For the text-containing cell, return its midpoint in (X, Y) coordinate format. 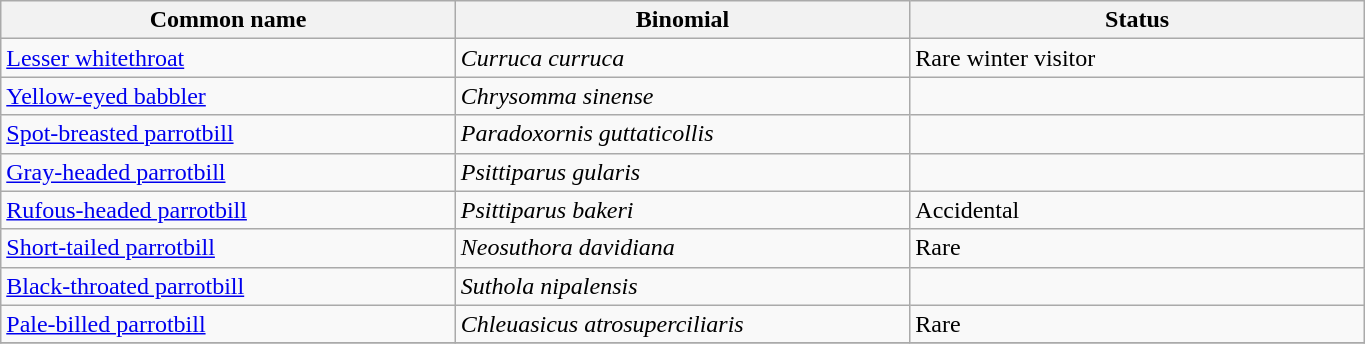
Yellow-eyed babbler (228, 96)
Psittiparus gularis (682, 172)
Chleuasicus atrosuperciliaris (682, 324)
Rufous-headed parrotbill (228, 210)
Paradoxornis guttaticollis (682, 134)
Chrysomma sinense (682, 96)
Psittiparus bakeri (682, 210)
Spot-breasted parrotbill (228, 134)
Common name (228, 20)
Pale-billed parrotbill (228, 324)
Lesser whitethroat (228, 58)
Curruca curruca (682, 58)
Suthola nipalensis (682, 286)
Short-tailed parrotbill (228, 248)
Black-throated parrotbill (228, 286)
Rare winter visitor (1138, 58)
Accidental (1138, 210)
Binomial (682, 20)
Status (1138, 20)
Gray-headed parrotbill (228, 172)
Neosuthora davidiana (682, 248)
